Locate the cell with the specified text and output its [X, Y] center coordinate. 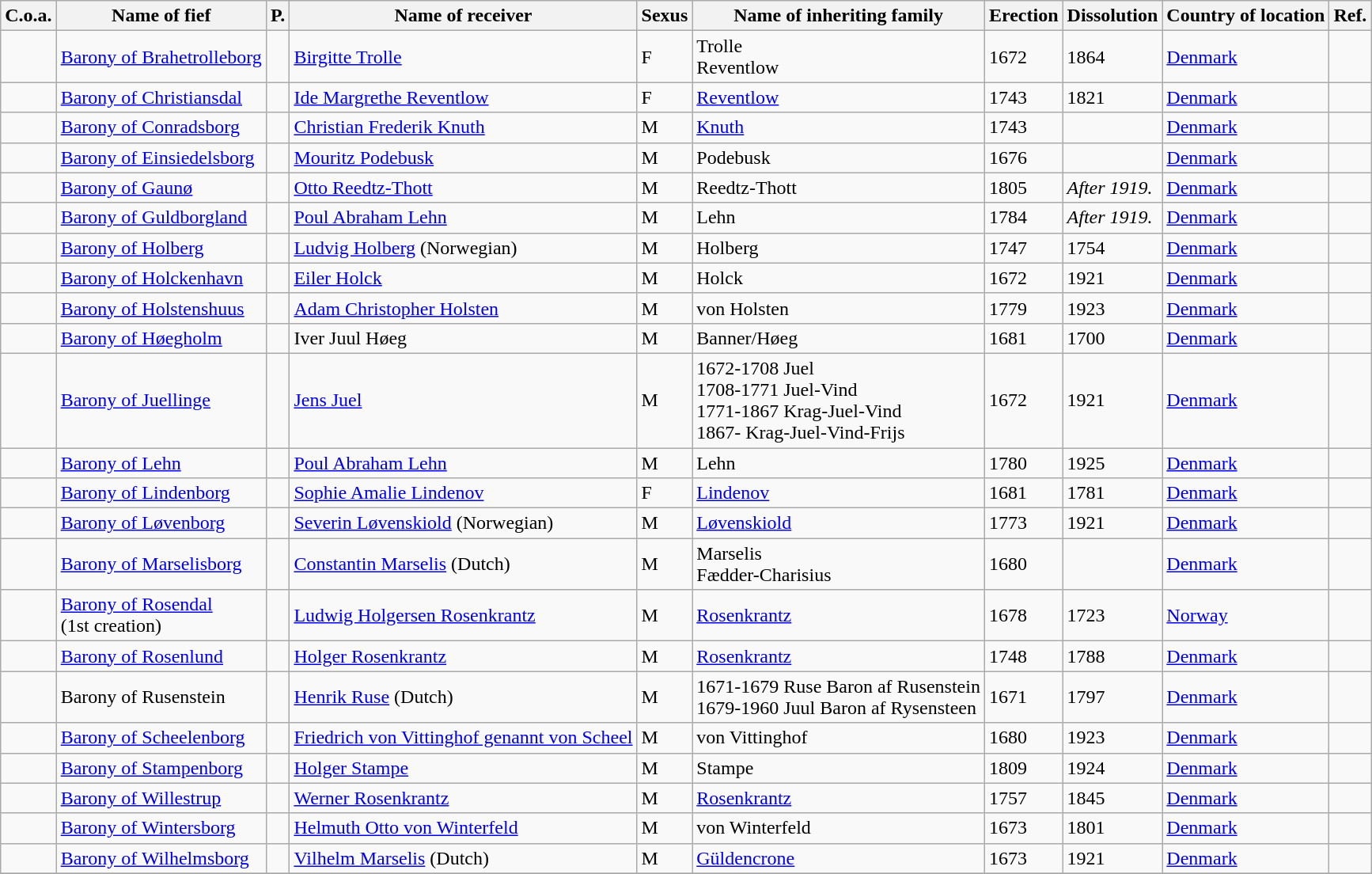
1779 [1024, 308]
1925 [1112, 463]
Barony of Juellinge [161, 401]
Barony of Scheelenborg [161, 738]
Name of fief [161, 16]
1672-1708 Juel1708-1771 Juel-Vind1771-1867 Krag-Juel-Vind1867- Krag-Juel-Vind-Frijs [839, 401]
Knuth [839, 127]
Barony of Christiansdal [161, 97]
Barony of Holckenhavn [161, 278]
von Vittinghof [839, 738]
1864 [1112, 57]
Ludvig Holberg (Norwegian) [464, 248]
Holck [839, 278]
Barony of Holstenshuus [161, 308]
Sexus [665, 16]
Barony of Lehn [161, 463]
Holger Stampe [464, 768]
von Holsten [839, 308]
Reventlow [839, 97]
1676 [1024, 158]
Erection [1024, 16]
Holberg [839, 248]
1821 [1112, 97]
Holger Rosenkrantz [464, 656]
Name of inheriting family [839, 16]
Reedtz-Thott [839, 188]
Barony of Stampenborg [161, 768]
Severin Løvenskiold (Norwegian) [464, 523]
Sophie Amalie Lindenov [464, 493]
1780 [1024, 463]
Barony of Wintersborg [161, 828]
Barony of Einsiedelsborg [161, 158]
1723 [1112, 616]
Stampe [839, 768]
Løvenskiold [839, 523]
1678 [1024, 616]
1788 [1112, 656]
Barony of Gaunø [161, 188]
Barony of Guldborgland [161, 218]
MarselisFædder-Charisius [839, 564]
C.o.a. [28, 16]
1784 [1024, 218]
TrolleReventlow [839, 57]
1845 [1112, 798]
1801 [1112, 828]
1747 [1024, 248]
1781 [1112, 493]
Henrik Ruse (Dutch) [464, 697]
Ref. [1350, 16]
Norway [1245, 616]
Barony of Wilhelmsborg [161, 858]
1773 [1024, 523]
Vilhelm Marselis (Dutch) [464, 858]
Barony of Høegholm [161, 338]
1748 [1024, 656]
1797 [1112, 697]
Adam Christopher Holsten [464, 308]
Country of location [1245, 16]
Ide Margrethe Reventlow [464, 97]
Barony of Løvenborg [161, 523]
P. [278, 16]
1924 [1112, 768]
Eiler Holck [464, 278]
1671 [1024, 697]
Friedrich von Vittinghof genannt von Scheel [464, 738]
Barony of Rosendal(1st creation) [161, 616]
Christian Frederik Knuth [464, 127]
Iver Juul Høeg [464, 338]
Podebusk [839, 158]
Barony of Holberg [161, 248]
Ludwig Holgersen Rosenkrantz [464, 616]
Constantin Marselis (Dutch) [464, 564]
1700 [1112, 338]
Barony of Rusenstein [161, 697]
Mouritz Podebusk [464, 158]
Banner/Høeg [839, 338]
Barony of Brahetrolleborg [161, 57]
1754 [1112, 248]
Barony of Willestrup [161, 798]
Birgitte Trolle [464, 57]
Barony of Conradsborg [161, 127]
von Winterfeld [839, 828]
Jens Juel [464, 401]
Barony of Lindenborg [161, 493]
Helmuth Otto von Winterfeld [464, 828]
Güldencrone [839, 858]
Otto Reedtz-Thott [464, 188]
1805 [1024, 188]
Name of receiver [464, 16]
1809 [1024, 768]
1671-1679 Ruse Baron af Rusenstein1679-1960 Juul Baron af Rysensteen [839, 697]
Barony of Marselisborg [161, 564]
Dissolution [1112, 16]
Werner Rosenkrantz [464, 798]
1757 [1024, 798]
Barony of Rosenlund [161, 656]
Lindenov [839, 493]
